Output the (x, y) coordinate of the center of the cell containing the given text.  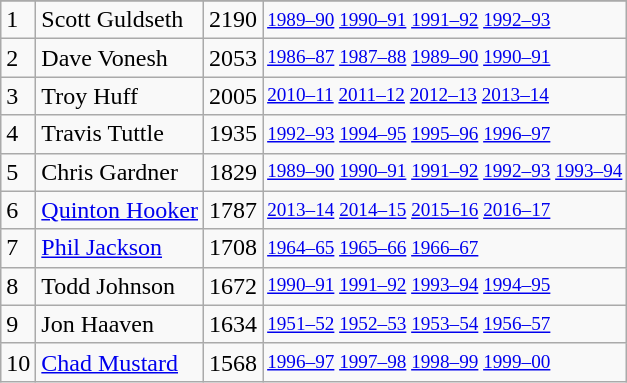
2010–11 2011–12 2012–13 2013–14 (445, 96)
1996–97 1997–98 1998–99 1999–00 (445, 362)
1568 (234, 362)
Chris Gardner (120, 172)
1 (18, 20)
1992–93 1994–95 1995–96 1996–97 (445, 134)
Todd Johnson (120, 286)
1672 (234, 286)
Travis Tuttle (120, 134)
Jon Haaven (120, 324)
1935 (234, 134)
1989–90 1990–91 1991–92 1992–93 (445, 20)
1986–87 1987–88 1989–90 1990–91 (445, 58)
1829 (234, 172)
Chad Mustard (120, 362)
2005 (234, 96)
1964–65 1965–66 1966–67 (445, 248)
Scott Guldseth (120, 20)
Quinton Hooker (120, 210)
6 (18, 210)
10 (18, 362)
Dave Vonesh (120, 58)
7 (18, 248)
1990–91 1991–92 1993–94 1994–95 (445, 286)
2 (18, 58)
1787 (234, 210)
1634 (234, 324)
2013–14 2014–15 2015–16 2016–17 (445, 210)
4 (18, 134)
Phil Jackson (120, 248)
8 (18, 286)
1989–90 1990–91 1991–92 1992–93 1993–94 (445, 172)
1951–52 1952–53 1953–54 1956–57 (445, 324)
3 (18, 96)
9 (18, 324)
5 (18, 172)
2190 (234, 20)
1708 (234, 248)
2053 (234, 58)
Troy Huff (120, 96)
